Return the [X, Y] coordinate for the center point of the cell that contains the specified text.  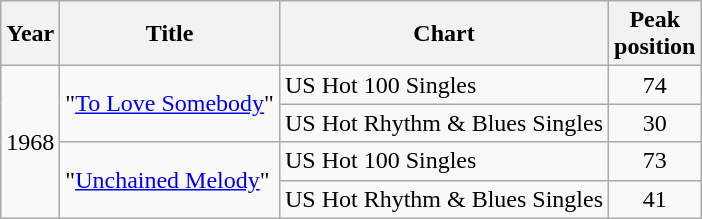
30 [655, 123]
41 [655, 199]
1968 [30, 142]
"Unchained Melody" [170, 180]
Peakposition [655, 34]
"To Love Somebody" [170, 104]
Chart [444, 34]
73 [655, 161]
Year [30, 34]
Title [170, 34]
74 [655, 85]
